Extract the [X, Y] coordinate from the center of the cell holding the provided text.  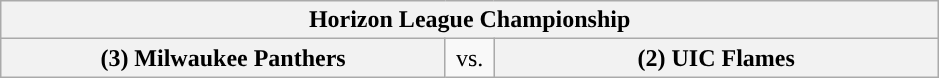
vs. [470, 58]
(3) Milwaukee Panthers [224, 58]
(2) UIC Flames [716, 58]
Horizon League Championship [470, 20]
